For the text-containing cell, return its midpoint in [x, y] coordinate format. 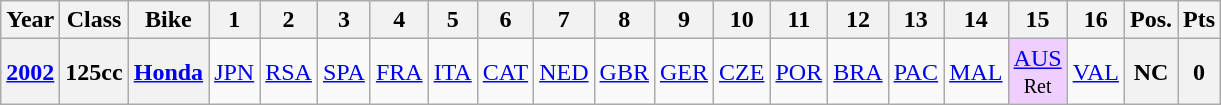
125cc [94, 72]
13 [916, 20]
Honda [168, 72]
3 [344, 20]
PAC [916, 72]
4 [399, 20]
NC [1150, 72]
RSA [289, 72]
10 [742, 20]
GER [684, 72]
CZE [742, 72]
ITA [452, 72]
14 [976, 20]
POR [799, 72]
11 [799, 20]
Year [30, 20]
12 [858, 20]
8 [624, 20]
9 [684, 20]
Pos. [1150, 20]
MAL [976, 72]
AUSRet [1038, 72]
NED [564, 72]
JPN [234, 72]
Class [94, 20]
GBR [624, 72]
FRA [399, 72]
5 [452, 20]
0 [1200, 72]
2 [289, 20]
15 [1038, 20]
SPA [344, 72]
16 [1096, 20]
1 [234, 20]
Pts [1200, 20]
6 [505, 20]
7 [564, 20]
2002 [30, 72]
CAT [505, 72]
Bike [168, 20]
BRA [858, 72]
VAL [1096, 72]
